Extract the (X, Y) coordinate from the center of the cell holding the provided text.  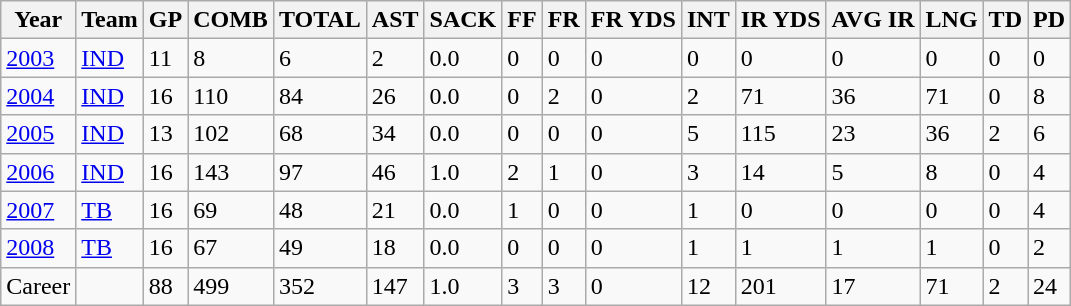
Career (38, 286)
TD (1005, 20)
21 (395, 210)
143 (231, 172)
26 (395, 96)
2005 (38, 134)
102 (231, 134)
17 (873, 286)
49 (320, 248)
SACK (463, 20)
48 (320, 210)
2004 (38, 96)
PD (1050, 20)
84 (320, 96)
Team (110, 20)
13 (165, 134)
TOTAL (320, 20)
18 (395, 248)
147 (395, 286)
FR (564, 20)
14 (780, 172)
97 (320, 172)
110 (231, 96)
FF (522, 20)
INT (708, 20)
23 (873, 134)
499 (231, 286)
12 (708, 286)
46 (395, 172)
352 (320, 286)
2003 (38, 58)
AST (395, 20)
88 (165, 286)
201 (780, 286)
69 (231, 210)
IR YDS (780, 20)
67 (231, 248)
AVG IR (873, 20)
68 (320, 134)
11 (165, 58)
24 (1050, 286)
COMB (231, 20)
Year (38, 20)
115 (780, 134)
FR YDS (633, 20)
LNG (952, 20)
2006 (38, 172)
34 (395, 134)
2007 (38, 210)
2008 (38, 248)
GP (165, 20)
